For the text-containing cell, return its midpoint in (X, Y) coordinate format. 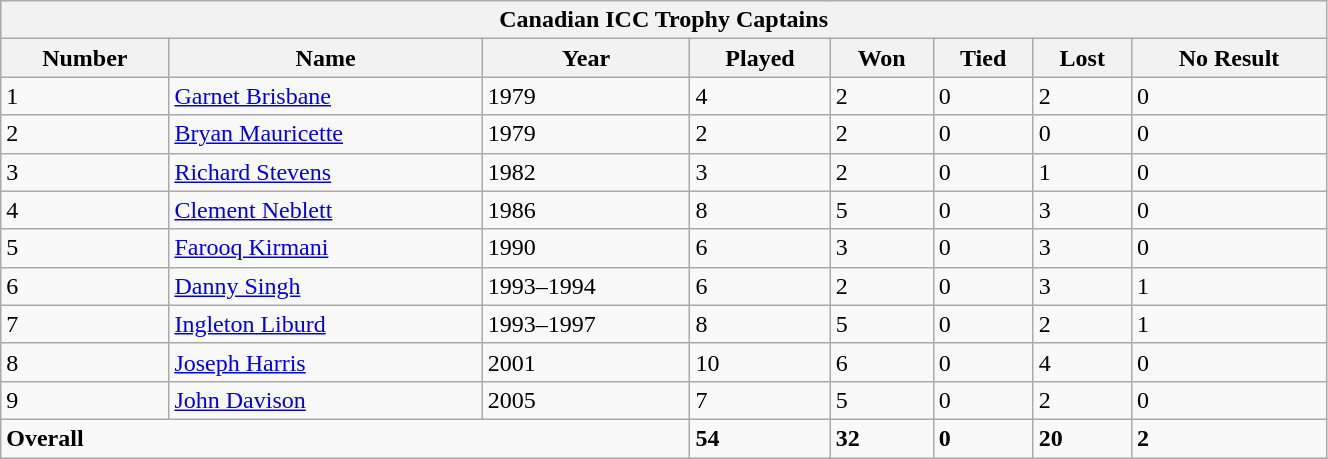
Clement Neblett (326, 210)
Lost (1082, 58)
9 (85, 400)
Number (85, 58)
2001 (586, 362)
10 (760, 362)
Tied (983, 58)
Overall (346, 438)
Won (882, 58)
Joseph Harris (326, 362)
32 (882, 438)
Ingleton Liburd (326, 324)
Danny Singh (326, 286)
54 (760, 438)
1986 (586, 210)
Year (586, 58)
1990 (586, 248)
Name (326, 58)
John Davison (326, 400)
20 (1082, 438)
2005 (586, 400)
Garnet Brisbane (326, 96)
Bryan Mauricette (326, 134)
1993–1994 (586, 286)
Farooq Kirmani (326, 248)
1993–1997 (586, 324)
1982 (586, 172)
Richard Stevens (326, 172)
Canadian ICC Trophy Captains (664, 20)
Played (760, 58)
No Result (1228, 58)
